Extract the [x, y] coordinate from the center of the cell holding the provided text.  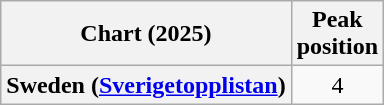
Sweden (Sverigetopplistan) [146, 85]
Chart (2025) [146, 34]
4 [337, 85]
Peakposition [337, 34]
